Pinpoint the cell where the given text exists, returning its (x, y) midpoint coordinate. 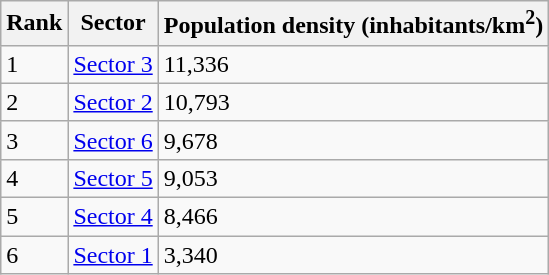
Sector (113, 24)
Sector 2 (113, 102)
3,340 (353, 255)
9,678 (353, 140)
9,053 (353, 178)
4 (34, 178)
3 (34, 140)
11,336 (353, 64)
Sector 6 (113, 140)
Sector 4 (113, 217)
Sector 1 (113, 255)
Sector 3 (113, 64)
8,466 (353, 217)
5 (34, 217)
6 (34, 255)
1 (34, 64)
Rank (34, 24)
10,793 (353, 102)
Population density (inhabitants/km2) (353, 24)
Sector 5 (113, 178)
2 (34, 102)
